Identify which cell holds the provided text, then report its [X, Y] central coordinate. 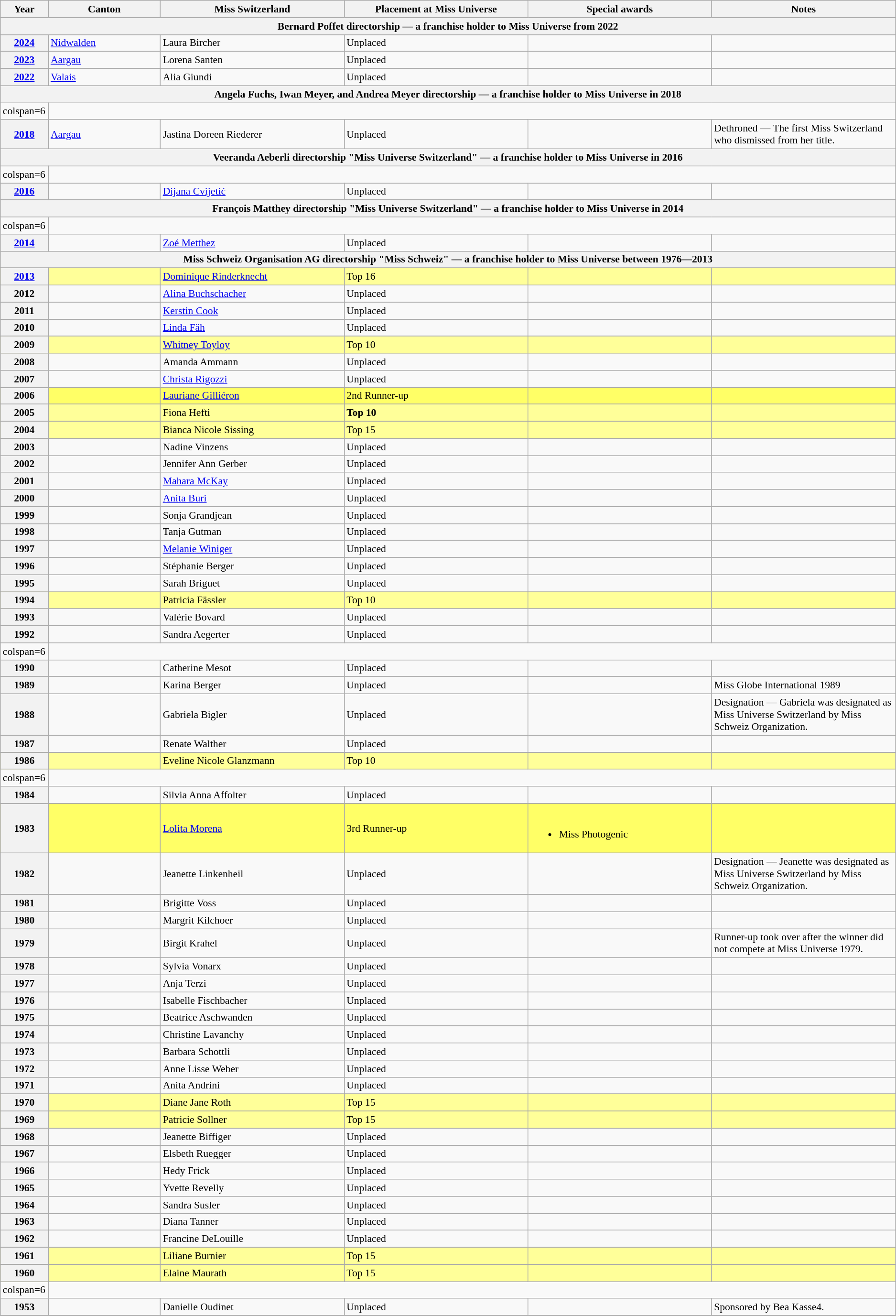
1999 [24, 515]
1953 [24, 1307]
1983 [24, 828]
Karina Berger [252, 685]
2023 [24, 60]
Melanie Winiger [252, 549]
Christa Rigozzi [252, 379]
Sarah Briguet [252, 583]
2002 [24, 464]
1960 [24, 1273]
2000 [24, 498]
1966 [24, 1171]
Margrit Kilchoer [252, 920]
1972 [24, 1069]
1987 [24, 744]
Miss Schweiz Organisation AG directorship "Miss Schweiz" — a franchise holder to Miss Universe between 1976―2013 [448, 260]
2022 [24, 77]
Kerstin Cook [252, 311]
1998 [24, 532]
1997 [24, 549]
Patricie Sollner [252, 1120]
2012 [24, 294]
Bianca Nicole Sissing [252, 430]
Notes [804, 9]
Nadine Vinzens [252, 447]
Jeanette Biffiger [252, 1137]
Sponsored by Bea Kasse4. [804, 1307]
Top 16 [436, 277]
Sandra Susler [252, 1205]
Alina Buchschacher [252, 294]
2009 [24, 345]
Designation — Gabriela was designated as Miss Universe Switzerland by Miss Schweiz Organization. [804, 715]
Dijana Cvijetić [252, 192]
1981 [24, 903]
1967 [24, 1154]
Christine Lavanchy [252, 1035]
1980 [24, 920]
1970 [24, 1103]
2024 [24, 43]
Lolita Morena [252, 828]
Gabriela Bigler [252, 715]
1974 [24, 1035]
Mahara McKay [252, 481]
Year [24, 9]
Sandra Aegerter [252, 634]
1995 [24, 583]
Liliane Burnier [252, 1256]
Eveline Nicole Glanzmann [252, 761]
2013 [24, 277]
1973 [24, 1052]
Francine DeLouille [252, 1239]
Placement at Miss Universe [436, 9]
2003 [24, 447]
1971 [24, 1086]
Miss Switzerland [252, 9]
Miss Globe International 1989 [804, 685]
Beatrice Aschwanden [252, 1018]
Lorena Santen [252, 60]
Dethroned — The first Miss Switzerland who dismissed from her title. [804, 135]
2005 [24, 413]
Sylvia Vonarx [252, 967]
1963 [24, 1222]
Canton [104, 9]
1988 [24, 715]
Jennifer Ann Gerber [252, 464]
1979 [24, 944]
2001 [24, 481]
Renate Walther [252, 744]
Valérie Bovard [252, 618]
Bernard Poffet directorship — a franchise holder to Miss Universe from 2022 [448, 26]
Nidwalden [104, 43]
2010 [24, 328]
Elaine Maurath [252, 1273]
Linda Fäh [252, 328]
Miss Photogenic [620, 828]
Danielle Oudinet [252, 1307]
2008 [24, 362]
1969 [24, 1120]
2007 [24, 379]
3rd Runner-up [436, 828]
1992 [24, 634]
Diane Jane Roth [252, 1103]
Laura Bircher [252, 43]
1982 [24, 874]
1986 [24, 761]
1984 [24, 795]
Anita Andrini [252, 1086]
Sonja Grandjean [252, 515]
Runner-up took over after the winner did not compete at Miss Universe 1979. [804, 944]
Anne Lisse Weber [252, 1069]
Barbara Schottli [252, 1052]
Yvette Revelly [252, 1188]
1996 [24, 566]
Veeranda Aeberli directorship "Miss Universe Switzerland" — a franchise holder to Miss Universe in 2016 [448, 158]
2016 [24, 192]
2014 [24, 243]
Birgit Krahel [252, 944]
Special awards [620, 9]
Jeanette Linkenheil [252, 874]
1975 [24, 1018]
1993 [24, 618]
François Matthey directorship "Miss Universe Switzerland" — a franchise holder to Miss Universe in 2014 [448, 209]
1990 [24, 668]
Catherine Mesot [252, 668]
Anita Buri [252, 498]
2nd Runner-up [436, 396]
Hedy Frick [252, 1171]
1968 [24, 1137]
1962 [24, 1239]
Diana Tanner [252, 1222]
Angela Fuchs, Iwan Meyer, and Andrea Meyer directorship — a franchise holder to Miss Universe in 2018 [448, 94]
Whitney Toyloy [252, 345]
1989 [24, 685]
Patricia Fässler [252, 600]
1977 [24, 984]
Tanja Gutman [252, 532]
2011 [24, 311]
1976 [24, 1001]
Jastina Doreen Riederer [252, 135]
Silvia Anna Affolter [252, 795]
1994 [24, 600]
Brigitte Voss [252, 903]
Dominique Rinderknecht [252, 277]
Anja Terzi [252, 984]
1961 [24, 1256]
Stéphanie Berger [252, 566]
1964 [24, 1205]
Valais [104, 77]
2018 [24, 135]
2004 [24, 430]
2006 [24, 396]
Fiona Hefti [252, 413]
Amanda Ammann [252, 362]
Lauriane Gilliéron [252, 396]
Isabelle Fischbacher [252, 1001]
Alia Giundi [252, 77]
1978 [24, 967]
1965 [24, 1188]
Designation — Jeanette was designated as Miss Universe Switzerland by Miss Schweiz Organization. [804, 874]
Elsbeth Ruegger [252, 1154]
Zoé Metthez [252, 243]
